Find where the given text appears and provide that cell's center as (X, Y) coordinate. 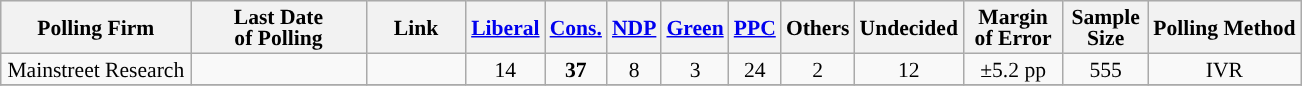
37 (576, 68)
Liberal (505, 27)
8 (634, 68)
Link (416, 27)
3 (694, 68)
Last Dateof Polling (278, 27)
NDP (634, 27)
Mainstreet Research (96, 68)
Polling Method (1224, 27)
SampleSize (1106, 27)
Green (694, 27)
Others (818, 27)
2 (818, 68)
Polling Firm (96, 27)
Undecided (909, 27)
Cons. (576, 27)
PPC (755, 27)
24 (755, 68)
Marginof Error (1013, 27)
IVR (1224, 68)
555 (1106, 68)
12 (909, 68)
±5.2 pp (1013, 68)
14 (505, 68)
